Identify which cell holds the provided text, then report its (X, Y) central coordinate. 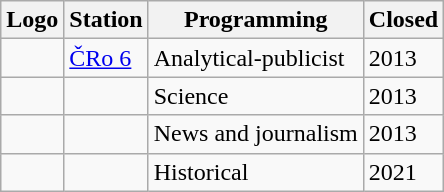
Logo (32, 20)
Analytical-publicist (256, 58)
News and journalism (256, 134)
Station (106, 20)
Programming (256, 20)
Historical (256, 172)
Closed (403, 20)
2021 (403, 172)
Science (256, 96)
ČRo 6 (106, 58)
